Identify which cell holds the provided text, then report its [X, Y] central coordinate. 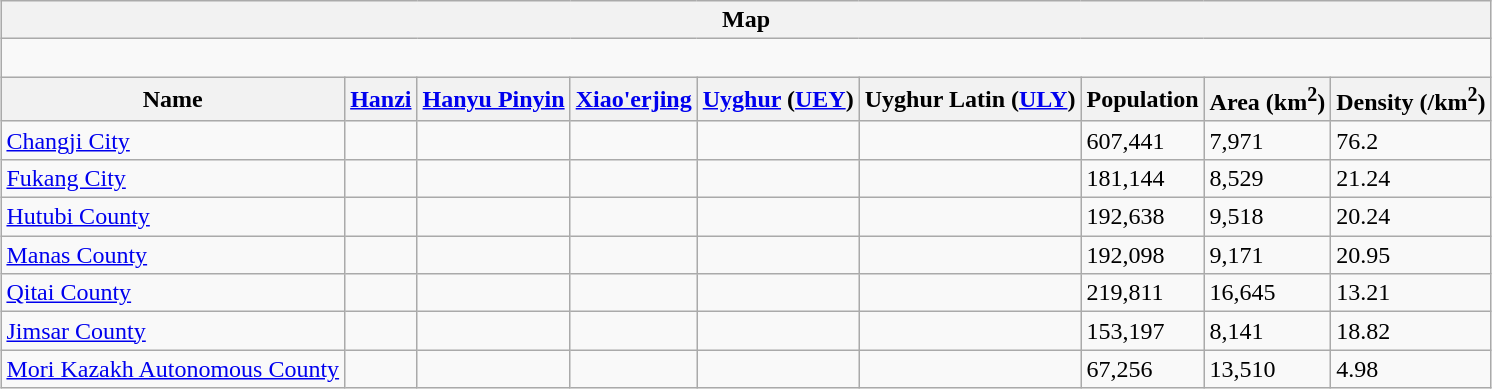
181,144 [1142, 178]
16,645 [1268, 293]
8,141 [1268, 331]
13.21 [1411, 293]
20.95 [1411, 255]
13,510 [1268, 369]
Hanzi [381, 100]
Mori Kazakh Autonomous County [173, 369]
9,171 [1268, 255]
4.98 [1411, 369]
607,441 [1142, 140]
Map [746, 20]
Population [1142, 100]
Fukang City [173, 178]
Xiao'erjing [634, 100]
Density (/km2) [1411, 100]
Manas County [173, 255]
20.24 [1411, 217]
76.2 [1411, 140]
Uyghur Latin (ULY) [970, 100]
Qitai County [173, 293]
153,197 [1142, 331]
18.82 [1411, 331]
Area (km2) [1268, 100]
Jimsar County [173, 331]
21.24 [1411, 178]
8,529 [1268, 178]
219,811 [1142, 293]
7,971 [1268, 140]
67,256 [1142, 369]
Uyghur (UEY) [778, 100]
Name [173, 100]
Hutubi County [173, 217]
192,638 [1142, 217]
Changji City [173, 140]
9,518 [1268, 217]
192,098 [1142, 255]
Hanyu Pinyin [494, 100]
